Output the (x, y) coordinate of the center of the cell containing the given text.  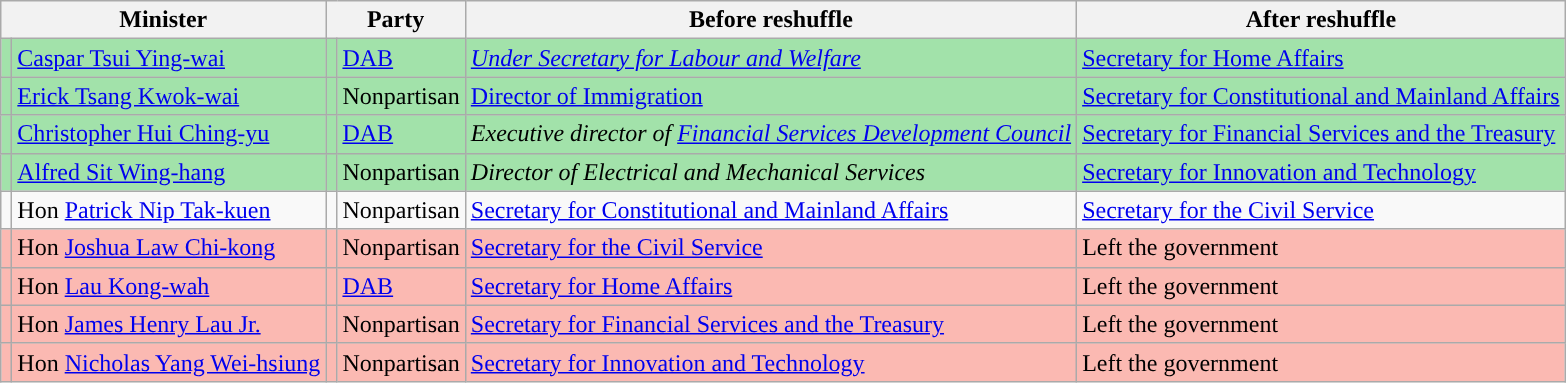
Director of Immigration (770, 96)
Minister (164, 20)
Hon Joshua Law Chi-kong (169, 248)
Alfred Sit Wing-hang (169, 172)
Hon James Henry Lau Jr. (169, 324)
Erick Tsang Kwok-wai (169, 96)
Party (396, 20)
Under Secretary for Labour and Welfare (770, 58)
After reshuffle (1322, 20)
Before reshuffle (770, 20)
Hon Lau Kong-wah (169, 286)
Caspar Tsui Ying-wai (169, 58)
Director of Electrical and Mechanical Services (770, 172)
Hon Patrick Nip Tak-kuen (169, 210)
Executive director of Financial Services Development Council (770, 134)
Hon Nicholas Yang Wei-hsiung (169, 362)
Christopher Hui Ching-yu (169, 134)
